Scan for the cell matching the given text and deliver its (X, Y) coordinate at center. 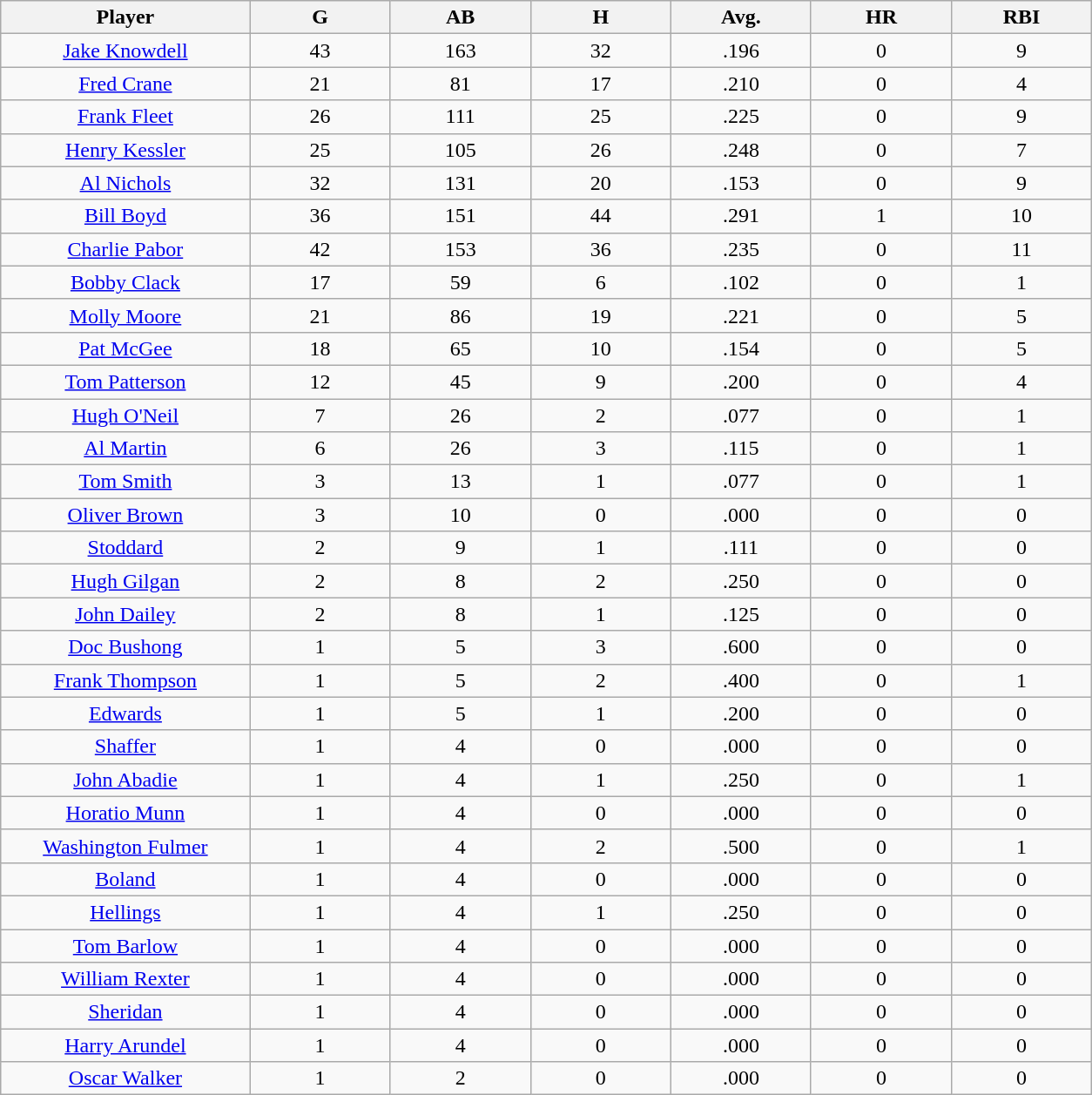
151 (460, 216)
Hugh O'Neil (125, 416)
.500 (740, 846)
Doc Bushong (125, 647)
Stoddard (125, 548)
.225 (740, 117)
163 (460, 51)
.291 (740, 216)
Tom Patterson (125, 382)
Henry Kessler (125, 150)
Jake Knowdell (125, 51)
John Dailey (125, 614)
81 (460, 84)
19 (601, 315)
.154 (740, 348)
HR (881, 17)
.221 (740, 315)
Hellings (125, 912)
Molly Moore (125, 315)
Player (125, 17)
.600 (740, 647)
Boland (125, 879)
Sheridan (125, 1012)
AB (460, 17)
Harry Arundel (125, 1045)
G (320, 17)
.235 (740, 249)
.400 (740, 680)
Edwards (125, 713)
153 (460, 249)
Oliver Brown (125, 515)
.248 (740, 150)
44 (601, 216)
65 (460, 348)
Oscar Walker (125, 1078)
18 (320, 348)
H (601, 17)
131 (460, 183)
20 (601, 183)
11 (1022, 249)
Washington Fulmer (125, 846)
.196 (740, 51)
Shaffer (125, 747)
Frank Thompson (125, 680)
43 (320, 51)
12 (320, 382)
Bill Boyd (125, 216)
Tom Barlow (125, 945)
Bobby Clack (125, 282)
.115 (740, 449)
.111 (740, 548)
.125 (740, 614)
.102 (740, 282)
William Rexter (125, 979)
42 (320, 249)
.210 (740, 84)
Fred Crane (125, 84)
Frank Fleet (125, 117)
45 (460, 382)
105 (460, 150)
Al Nichols (125, 183)
Al Martin (125, 449)
John Abadie (125, 780)
Tom Smith (125, 482)
86 (460, 315)
.153 (740, 183)
Pat McGee (125, 348)
Horatio Munn (125, 813)
59 (460, 282)
111 (460, 117)
Charlie Pabor (125, 249)
RBI (1022, 17)
13 (460, 482)
Hugh Gilgan (125, 581)
Avg. (740, 17)
